Pinpoint the cell where the given text exists, returning its [x, y] midpoint coordinate. 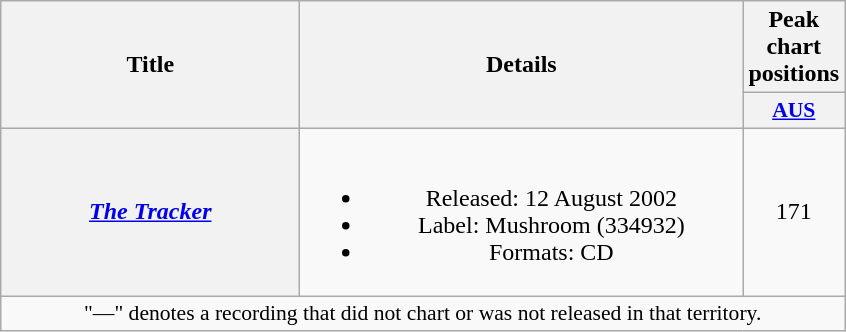
"—" denotes a recording that did not chart or was not released in that territory. [423, 314]
Title [150, 65]
Released: 12 August 2002Label: Mushroom (334932)Formats: CD [522, 212]
The Tracker [150, 212]
Peak chart positions [794, 47]
AUS [794, 111]
171 [794, 212]
Details [522, 65]
